From the cell containing the given text, extract its center point as (x, y) coordinate. 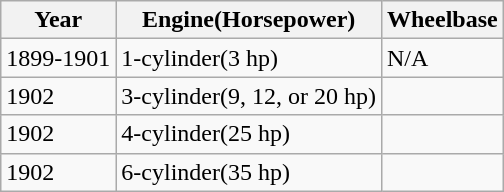
1-cylinder(3 hp) (249, 58)
1899-1901 (58, 58)
6-cylinder(35 hp) (249, 172)
4-cylinder(25 hp) (249, 134)
3-cylinder(9, 12, or 20 hp) (249, 96)
Year (58, 20)
Engine(Horsepower) (249, 20)
N/A (442, 58)
Wheelbase (442, 20)
